Output the (x, y) coordinate of the center of the cell containing the given text.  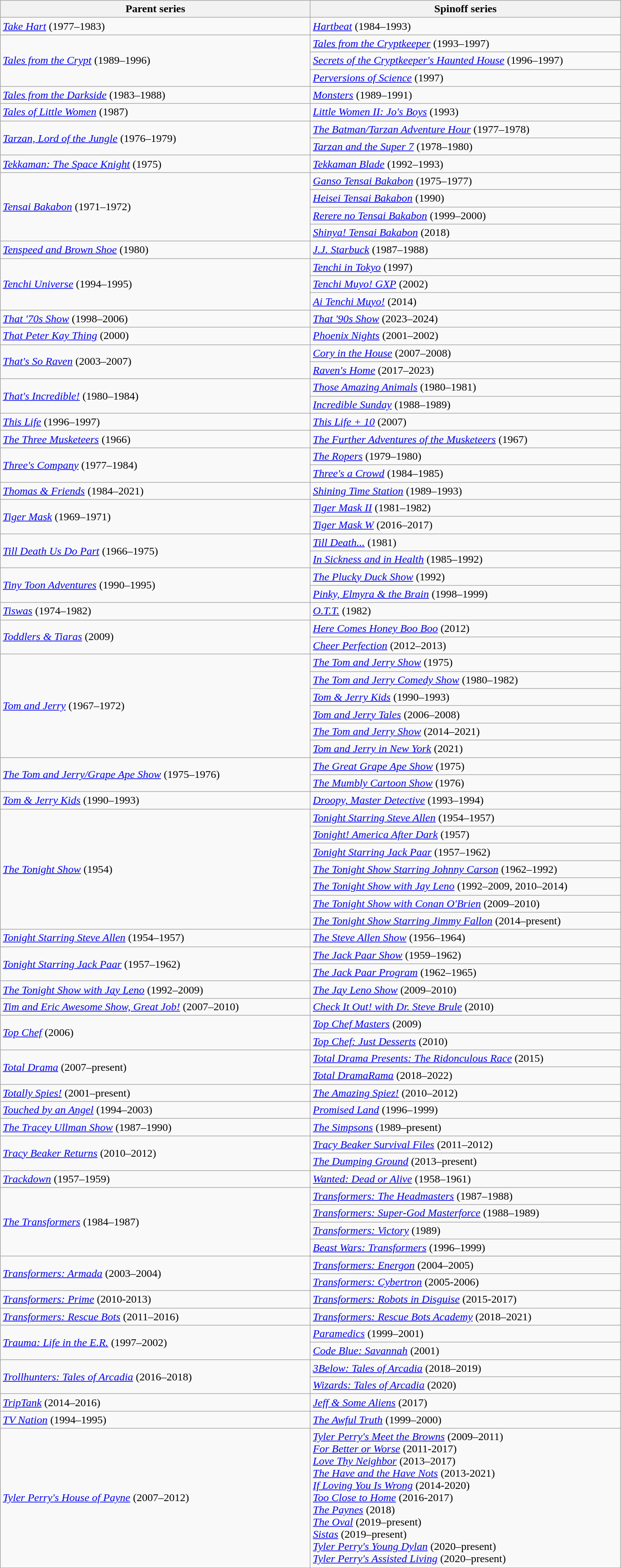
Tales from the Cryptkeeper (1993–1997) (466, 43)
Tekkaman Blade (1992–1993) (466, 164)
The Steve Allen Show (1956–1964) (466, 938)
Tensai Bakabon (1971–1972) (155, 207)
Paramedics (1999–2001) (466, 1334)
The Amazing Spiez! (2010–2012) (466, 1093)
Beast Wars: Transformers (1996–1999) (466, 1248)
Till Death Us Do Part (1966–1975) (155, 551)
Incredible Sunday (1988–1989) (466, 405)
Tyler Perry's House of Payne (2007–2012) (155, 1498)
Tenchi Muyo! GXP (2002) (466, 284)
The Jack Paar Show (1959–1962) (466, 955)
Monsters (1989–1991) (466, 95)
Spinoff series (466, 9)
The Batman/Tarzan Adventure Hour (1977–1978) (466, 129)
Tracy Beaker Survival Files (2011–2012) (466, 1144)
Pinky, Elmyra & the Brain (1998–1999) (466, 594)
The Further Adventures of the Musketeers (1967) (466, 439)
Tiger Mask (1969–1971) (155, 517)
Tiger Mask II (1981–1982) (466, 508)
Tales from the Crypt (1989–1996) (155, 61)
Transformers: Rescue Bots (2011–2016) (155, 1317)
Raven's Home (2017–2023) (466, 370)
The Tonight Show with Conan O'Brien (2009–2010) (466, 904)
Top Chef: Just Desserts (2010) (466, 1041)
Tiswas (1974–1982) (155, 611)
Toddlers & Tiaras (2009) (155, 637)
Little Women II: Jo's Boys (1993) (466, 112)
That '90s Show (2023–2024) (466, 319)
TripTank (2014–2016) (155, 1403)
Trackdown (1957–1959) (155, 1179)
The Dumping Ground (2013–present) (466, 1162)
That's Incredible! (1980–1984) (155, 396)
Thomas & Friends (1984–2021) (155, 490)
Transformers: Rescue Bots Academy (2018–2021) (466, 1317)
Ganso Tensai Bakabon (1975–1977) (466, 181)
That '70s Show (1998–2006) (155, 319)
The Mumbly Cartoon Show (1976) (466, 783)
Transformers: Robots in Disguise (2015-2017) (466, 1299)
Ai Tenchi Muyo! (2014) (466, 301)
Tales from the Darkside (1983–1988) (155, 95)
The Transformers (1984–1987) (155, 1222)
3Below: Tales of Arcadia (2018–2019) (466, 1368)
In Sickness and in Health (1985–1992) (466, 560)
The Tracey Ullman Show (1987–1990) (155, 1127)
Tarzan and the Super 7 (1978–1980) (466, 146)
Secrets of the Cryptkeeper's Haunted House (1996–1997) (466, 61)
The Tom and Jerry Comedy Show (1980–1982) (466, 680)
Hartbeat (1984–1993) (466, 26)
Transformers: The Headmasters (1987–1988) (466, 1196)
Transformers: Victory (1989) (466, 1230)
Top Chef (2006) (155, 1032)
Tonight! America After Dark (1957) (466, 835)
Tekkaman: The Space Knight (1975) (155, 164)
The Jack Paar Program (1962–1965) (466, 972)
Tiger Mask W (2016–2017) (466, 525)
The Tom and Jerry Show (1975) (466, 663)
Trollhunters: Tales of Arcadia (2016–2018) (155, 1377)
Total Drama Presents: The Ridonculous Race (2015) (466, 1059)
Wizards: Tales of Arcadia (2020) (466, 1385)
Tim and Eric Awesome Show, Great Job! (2007–2010) (155, 1007)
Three's a Crowd (1984–1985) (466, 473)
This Life (1996–1997) (155, 422)
Till Death... (1981) (466, 542)
The Great Grape Ape Show (1975) (466, 766)
Those Amazing Animals (1980–1981) (466, 387)
The Simpsons (1989–present) (466, 1127)
Three's Company (1977–1984) (155, 465)
Droopy, Master Detective (1993–1994) (466, 800)
That Peter Kay Thing (2000) (155, 336)
Total DramaRama (2018–2022) (466, 1076)
Shining Time Station (1989–1993) (466, 490)
Totally Spies! (2001–present) (155, 1093)
Phoenix Nights (2001–2002) (466, 336)
Cory in the House (2007–2008) (466, 353)
Trauma: Life in the E.R. (1997–2002) (155, 1342)
Heisei Tensai Bakabon (1990) (466, 198)
Total Drama (2007–present) (155, 1067)
Tom and Jerry (1967–1972) (155, 706)
O.T.T. (1982) (466, 611)
Transformers: Armada (2003–2004) (155, 1273)
Promised Land (1996–1999) (466, 1110)
Tarzan, Lord of the Jungle (1976–1979) (155, 138)
J.J. Starbuck (1987–1988) (466, 250)
The Awful Truth (1999–2000) (466, 1420)
Touched by an Angel (1994–2003) (155, 1110)
Code Blue: Savannah (2001) (466, 1351)
Rerere no Tensai Bakabon (1999–2000) (466, 216)
The Ropers (1979–1980) (466, 456)
The Plucky Duck Show (1992) (466, 577)
Tiny Toon Adventures (1990–1995) (155, 585)
Here Comes Honey Boo Boo (2012) (466, 628)
Tenchi Universe (1994–1995) (155, 284)
Shinya! Tensai Bakabon (2018) (466, 233)
Check It Out! with Dr. Steve Brule (2010) (466, 1007)
TV Nation (1994–1995) (155, 1420)
The Tom and Jerry/Grape Ape Show (1975–1976) (155, 775)
The Tonight Show (1954) (155, 869)
Tenspeed and Brown Shoe (1980) (155, 250)
The Tonight Show with Jay Leno (1992–2009, 2010–2014) (466, 886)
Perversions of Science (1997) (466, 78)
This Life + 10 (2007) (466, 422)
That's So Raven (2003–2007) (155, 362)
Transformers: Super-God Masterforce (1988–1989) (466, 1213)
Tales of Little Women (1987) (155, 112)
Tenchi in Tokyo (1997) (466, 267)
The Tonight Show Starring Johnny Carson (1962–1992) (466, 869)
Transformers: Cybertron (2005-2006) (466, 1282)
Cheer Perfection (2012–2013) (466, 645)
Parent series (155, 9)
The Jay Leno Show (2009–2010) (466, 989)
Transformers: Energon (2004–2005) (466, 1265)
The Tom and Jerry Show (2014–2021) (466, 731)
The Three Musketeers (1966) (155, 439)
Jeff & Some Aliens (2017) (466, 1403)
The Tonight Show with Jay Leno (1992–2009) (155, 989)
Tom and Jerry in New York (2021) (466, 749)
Tom and Jerry Tales (2006–2008) (466, 714)
Wanted: Dead or Alive (1958–1961) (466, 1179)
Tracy Beaker Returns (2010–2012) (155, 1153)
Transformers: Prime (2010-2013) (155, 1299)
Take Hart (1977–1983) (155, 26)
The Tonight Show Starring Jimmy Fallon (2014–present) (466, 921)
Top Chef Masters (2009) (466, 1024)
